For the text-containing cell, return its midpoint in (X, Y) coordinate format. 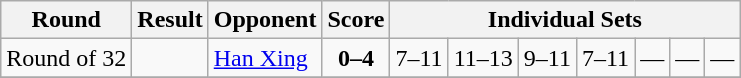
9–11 (547, 58)
Individual Sets (565, 20)
Han Xing (265, 58)
Result (170, 20)
Round of 32 (66, 58)
Opponent (265, 20)
11–13 (483, 58)
Round (66, 20)
0–4 (356, 58)
Score (356, 20)
